Scan for the cell matching the given text and deliver its [x, y] coordinate at center. 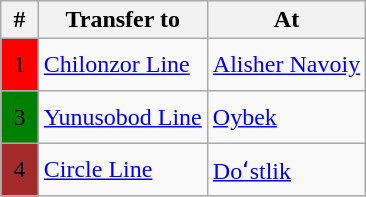
At [286, 20]
Chilonzor Line [122, 65]
Alisher Navoiy [286, 65]
# [20, 20]
Transfer to [122, 20]
Circle Line [122, 170]
Yunusobod Line [122, 117]
Doʻstlik [286, 170]
4 [20, 170]
1 [20, 65]
3 [20, 117]
Oybek [286, 117]
